Identify which cell holds the provided text, then report its [x, y] central coordinate. 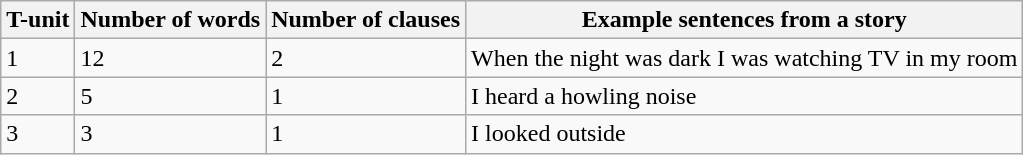
I heard a howling noise [744, 96]
When the night was dark I was watching TV in my room [744, 58]
I looked outside [744, 134]
Number of clauses [366, 20]
12 [170, 58]
Number of words [170, 20]
Example sentences from a story [744, 20]
5 [170, 96]
T-unit [38, 20]
